Return [x, y] of the center of cell containing provided text 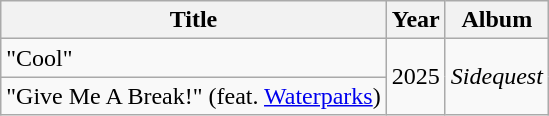
Album [496, 20]
"Give Me A Break!" (feat. Waterparks) [194, 96]
Title [194, 20]
"Cool" [194, 58]
2025 [416, 77]
Sidequest [496, 77]
Year [416, 20]
